For the text-containing cell, return its midpoint in (X, Y) coordinate format. 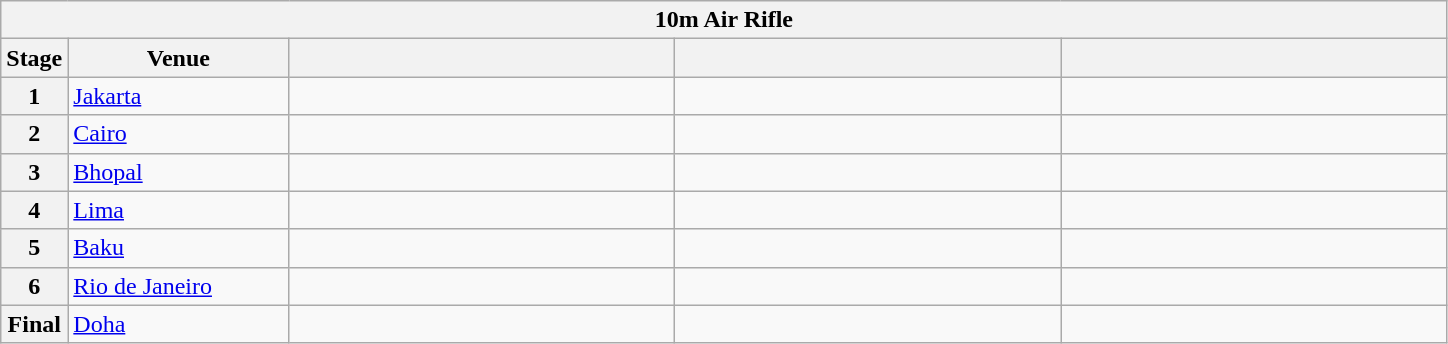
10m Air Rifle (724, 20)
Venue (178, 58)
Baku (178, 248)
Cairo (178, 134)
4 (34, 210)
6 (34, 286)
2 (34, 134)
Jakarta (178, 96)
Bhopal (178, 172)
Stage (34, 58)
Final (34, 324)
Rio de Janeiro (178, 286)
Doha (178, 324)
5 (34, 248)
Lima (178, 210)
3 (34, 172)
1 (34, 96)
